Find where the given text appears and provide that cell's center as [x, y] coordinate. 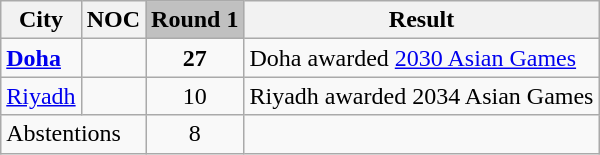
Result [422, 20]
Riyadh [41, 96]
8 [195, 134]
Round 1 [195, 20]
Riyadh awarded 2034 Asian Games [422, 96]
City [41, 20]
Doha [41, 58]
NOC [113, 20]
Doha awarded 2030 Asian Games [422, 58]
10 [195, 96]
27 [195, 58]
Abstentions [74, 134]
